Identify which cell holds the provided text, then report its (x, y) central coordinate. 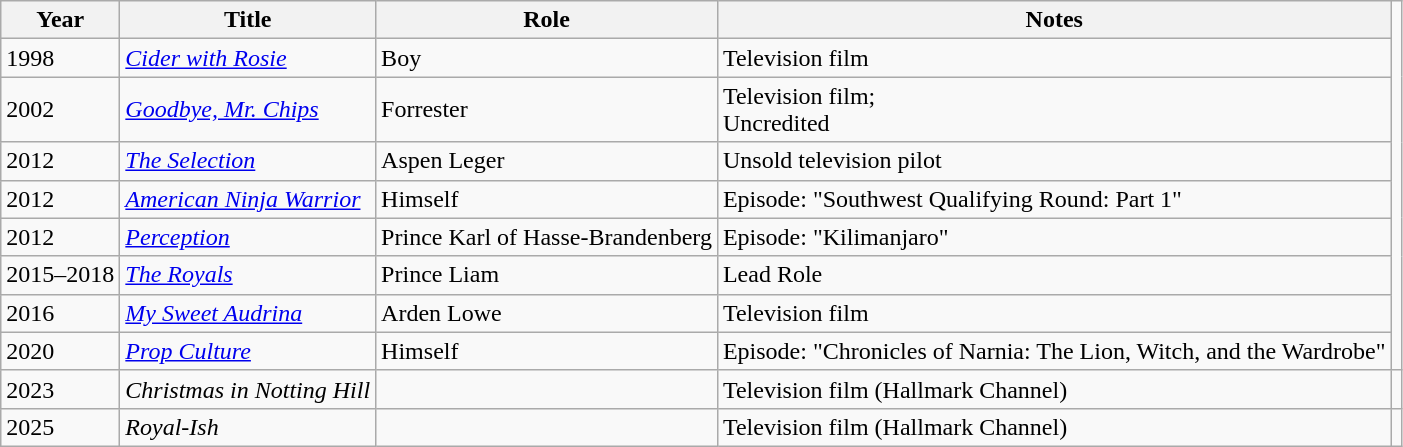
Prince Karl of Hasse-Brandenberg (547, 237)
Year (60, 20)
2016 (60, 313)
Title (248, 20)
The Royals (248, 275)
Perception (248, 237)
American Ninja Warrior (248, 199)
Prop Culture (248, 351)
Television film; Uncredited (1054, 110)
2023 (60, 389)
Arden Lowe (547, 313)
Forrester (547, 110)
The Selection (248, 161)
Christmas in Notting Hill (248, 389)
Boy (547, 58)
Prince Liam (547, 275)
Notes (1054, 20)
Lead Role (1054, 275)
2020 (60, 351)
Episode: "Chronicles of Narnia: The Lion, Witch, and the Wardrobe" (1054, 351)
Royal-Ish (248, 427)
2025 (60, 427)
Goodbye, Mr. Chips (248, 110)
Unsold television pilot (1054, 161)
2002 (60, 110)
Aspen Leger (547, 161)
Role (547, 20)
Episode: "Kilimanjaro" (1054, 237)
Episode: "Southwest Qualifying Round: Part 1" (1054, 199)
1998 (60, 58)
My Sweet Audrina (248, 313)
2015–2018 (60, 275)
Cider with Rosie (248, 58)
